Output the (x, y) coordinate of the center of the cell containing the given text.  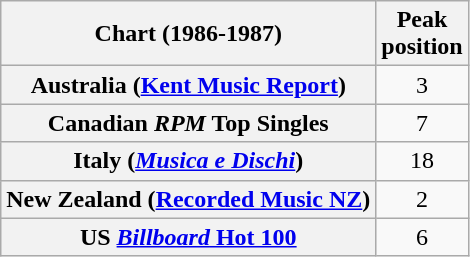
Chart (1986-1987) (188, 34)
Peakposition (422, 34)
US Billboard Hot 100 (188, 237)
18 (422, 161)
Canadian RPM Top Singles (188, 123)
6 (422, 237)
Italy (Musica e Dischi) (188, 161)
2 (422, 199)
7 (422, 123)
3 (422, 85)
Australia (Kent Music Report) (188, 85)
New Zealand (Recorded Music NZ) (188, 199)
